Provide the [x, y] coordinate of the cell's center where the given text is located.  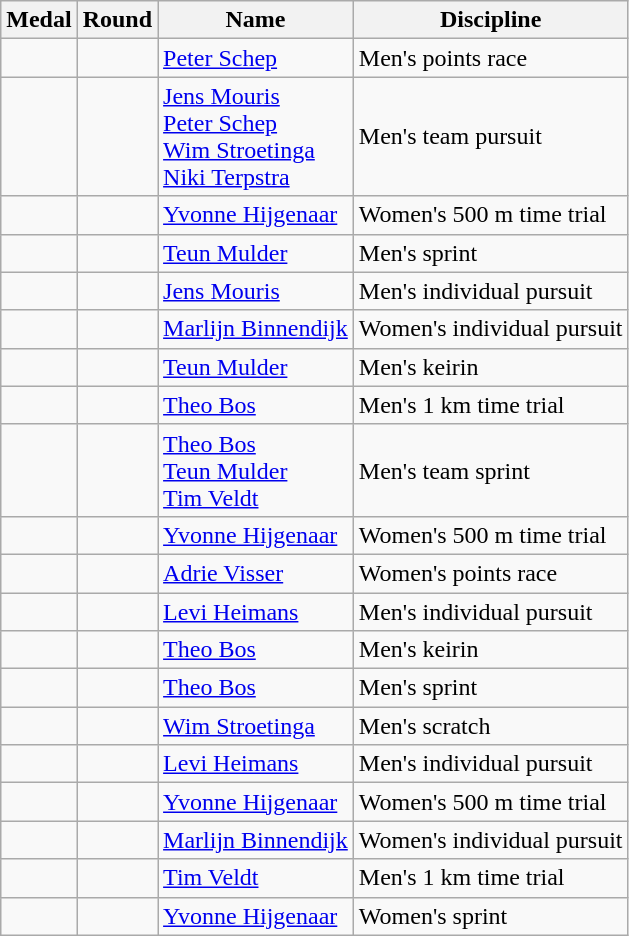
Jens MourisPeter SchepWim StroetingaNiki Terpstra [256, 136]
Round [117, 20]
Women's points race [490, 573]
Men's team sprint [490, 470]
Medal [39, 20]
Men's scratch [490, 726]
Peter Schep [256, 58]
Name [256, 20]
Tim Veldt [256, 878]
Wim Stroetinga [256, 726]
Men's points race [490, 58]
Discipline [490, 20]
Theo BosTeun MulderTim Veldt [256, 470]
Women's sprint [490, 916]
Jens Mouris [256, 291]
Men's team pursuit [490, 136]
Adrie Visser [256, 573]
